For the text-containing cell, return its midpoint in (x, y) coordinate format. 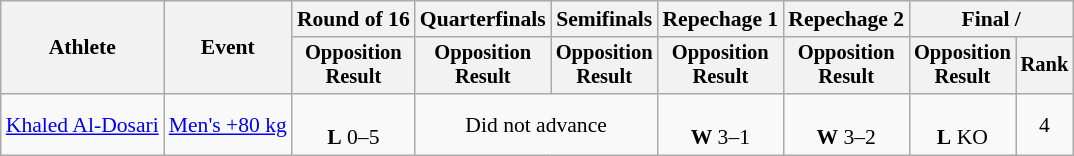
Rank (1045, 66)
Khaled Al-Dosari (82, 124)
4 (1045, 124)
Did not advance (536, 124)
L 0–5 (354, 124)
Semifinals (604, 19)
Quarterfinals (483, 19)
L KO (962, 124)
Repechage 1 (720, 19)
Round of 16 (354, 19)
W 3–2 (846, 124)
Repechage 2 (846, 19)
Athlete (82, 48)
Final / (991, 19)
Event (228, 48)
W 3–1 (720, 124)
Men's +80 kg (228, 124)
